Scan for the cell matching the given text and deliver its (X, Y) coordinate at center. 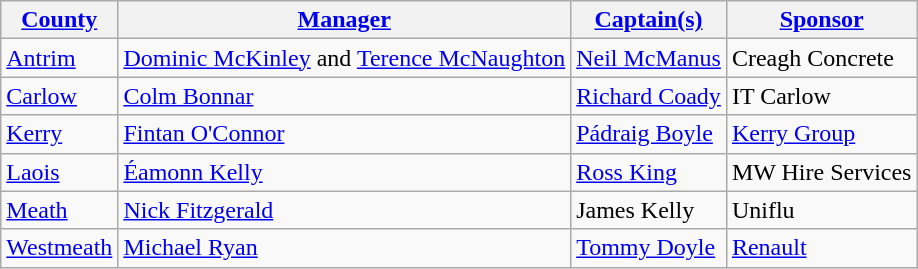
Carlow (60, 96)
Sponsor (822, 20)
Neil McManus (649, 58)
Nick Fitzgerald (344, 210)
Captain(s) (649, 20)
Pádraig Boyle (649, 134)
Tommy Doyle (649, 248)
Michael Ryan (344, 248)
IT Carlow (822, 96)
Laois (60, 172)
Kerry Group (822, 134)
James Kelly (649, 210)
Uniflu (822, 210)
Kerry (60, 134)
County (60, 20)
Éamonn Kelly (344, 172)
Richard Coady (649, 96)
Ross King (649, 172)
MW Hire Services (822, 172)
Dominic McKinley and Terence McNaughton (344, 58)
Renault (822, 248)
Fintan O'Connor (344, 134)
Colm Bonnar (344, 96)
Antrim (60, 58)
Creagh Concrete (822, 58)
Westmeath (60, 248)
Manager (344, 20)
Meath (60, 210)
